Search for the cell housing the specified text and yield its [x, y] center coordinate. 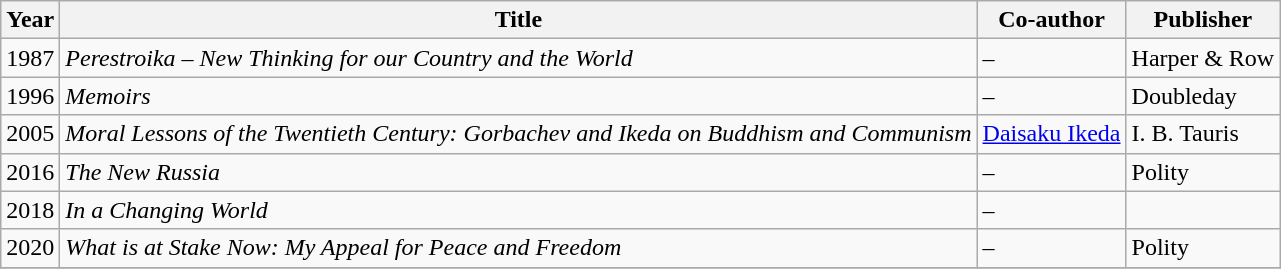
Title [518, 20]
The New Russia [518, 172]
Doubleday [1203, 96]
1996 [30, 96]
In a Changing World [518, 210]
Daisaku Ikeda [1052, 134]
2005 [30, 134]
Memoirs [518, 96]
2018 [30, 210]
Publisher [1203, 20]
Moral Lessons of the Twentieth Century: Gorbachev and Ikeda on Buddhism and Communism [518, 134]
Harper & Row [1203, 58]
Co-author [1052, 20]
Year [30, 20]
1987 [30, 58]
What is at Stake Now: My Appeal for Peace and Freedom [518, 248]
2020 [30, 248]
I. B. Tauris [1203, 134]
Perestroika – New Thinking for our Country and the World [518, 58]
2016 [30, 172]
